Output the (X, Y) coordinate of the center of the cell containing the given text.  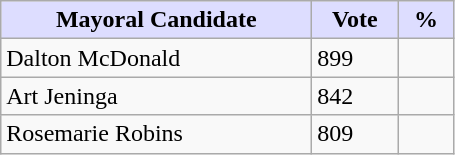
Vote (355, 20)
842 (355, 96)
Rosemarie Robins (156, 134)
809 (355, 134)
Art Jeninga (156, 96)
% (426, 20)
Mayoral Candidate (156, 20)
Dalton McDonald (156, 58)
899 (355, 58)
